Detect which cell encompasses the target text, then output its (X, Y) center coordinate. 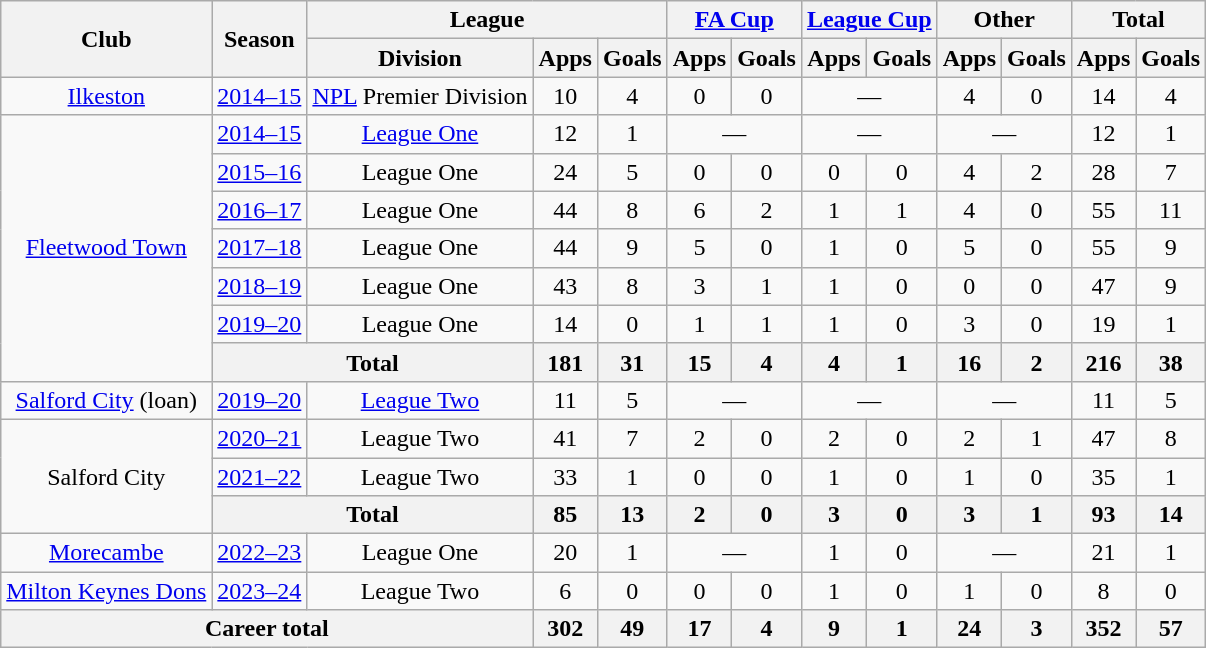
Fleetwood Town (106, 248)
2017–18 (260, 248)
43 (565, 286)
181 (565, 362)
28 (1103, 172)
93 (1103, 515)
2021–22 (260, 477)
League Cup (869, 20)
38 (1171, 362)
85 (565, 515)
21 (1103, 553)
NPL Premier Division (420, 96)
49 (632, 629)
2020–21 (260, 438)
57 (1171, 629)
2022–23 (260, 553)
Division (420, 58)
352 (1103, 629)
Salford City (loan) (106, 400)
2023–24 (260, 591)
33 (565, 477)
Other (1004, 20)
Milton Keynes Dons (106, 591)
10 (565, 96)
31 (632, 362)
2016–17 (260, 210)
16 (969, 362)
19 (1103, 324)
Salford City (106, 476)
2015–16 (260, 172)
17 (699, 629)
216 (1103, 362)
FA Cup (734, 20)
Career total (267, 629)
2018–19 (260, 286)
League (487, 20)
15 (699, 362)
20 (565, 553)
Season (260, 39)
35 (1103, 477)
Morecambe (106, 553)
Club (106, 39)
41 (565, 438)
302 (565, 629)
13 (632, 515)
Ilkeston (106, 96)
